Find where the given text appears and provide that cell's center as (X, Y) coordinate. 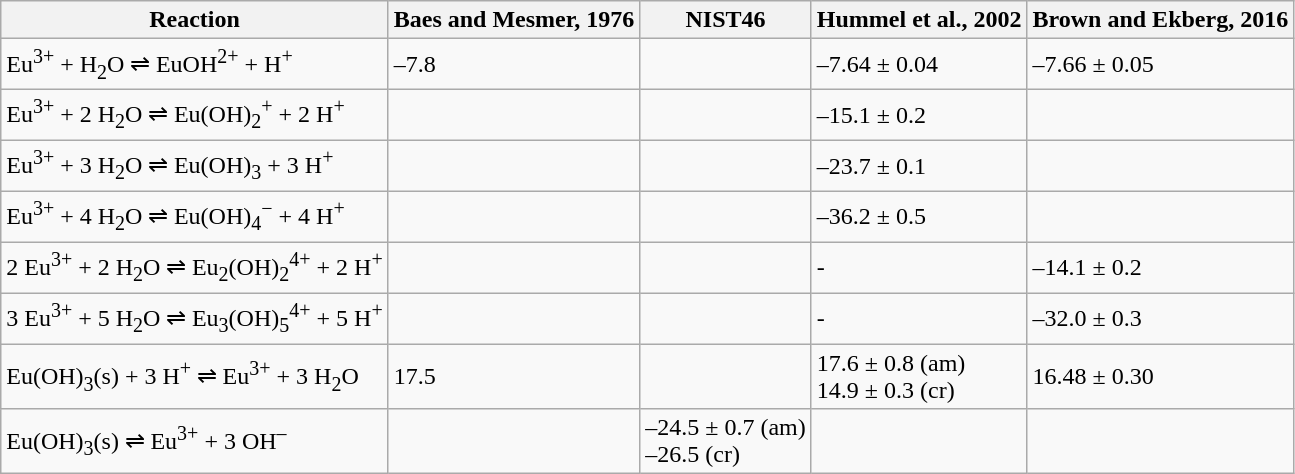
NIST46 (726, 20)
2 Eu3+ + 2 H2O ⇌ Eu2(OH)24+ + 2 H+ (194, 268)
–36.2 ± 0.5 (919, 216)
17.5 (514, 376)
Eu3+ + 3 H2O ⇌ Eu(OH)3 + 3 H+ (194, 166)
–14.1 ± 0.2 (1160, 268)
Baes and Mesmer, 1976 (514, 20)
Brown and Ekberg, 2016 (1160, 20)
–32.0 ± 0.3 (1160, 318)
Eu3+ + 2 H2O ⇌ Eu(OH)2+ + 2 H+ (194, 116)
Eu3+ + 4 H2O ⇌ Eu(OH)4− + 4 H+ (194, 216)
Eu(OH)3(s) + 3 H+ ⇌ Eu3+ + 3 H2O (194, 376)
–24.5 ± 0.7 (am)–26.5 (cr) (726, 442)
16.48 ± 0.30 (1160, 376)
3 Eu3+ + 5 H2O ⇌ Eu3(OH)54+ + 5 H+ (194, 318)
Hummel et al., 2002 (919, 20)
Eu3+ + H2O ⇌ EuOH2+ + H+ (194, 64)
–7.64 ± 0.04 (919, 64)
–7.8 (514, 64)
Eu(OH)3(s) ⇌ Eu3+ + 3 OH– (194, 442)
–23.7 ± 0.1 (919, 166)
–15.1 ± 0.2 (919, 116)
17.6 ± 0.8 (am)14.9 ± 0.3 (cr) (919, 376)
Reaction (194, 20)
–7.66 ± 0.05 (1160, 64)
